Locate the cell with the specified text and output its [X, Y] center coordinate. 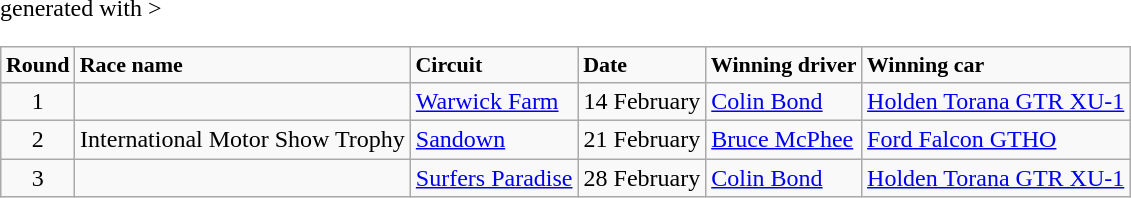
21 February [642, 140]
Circuit [494, 65]
Date [642, 65]
Winning driver [784, 65]
2 [38, 140]
Bruce McPhee [784, 140]
Round [38, 65]
Race name [243, 65]
Warwick Farm [494, 102]
Winning car [996, 65]
28 February [642, 178]
Surfers Paradise [494, 178]
International Motor Show Trophy [243, 140]
14 February [642, 102]
Ford Falcon GTHO [996, 140]
1 [38, 102]
Sandown [494, 140]
3 [38, 178]
